Return [X, Y] of the center of cell containing provided text 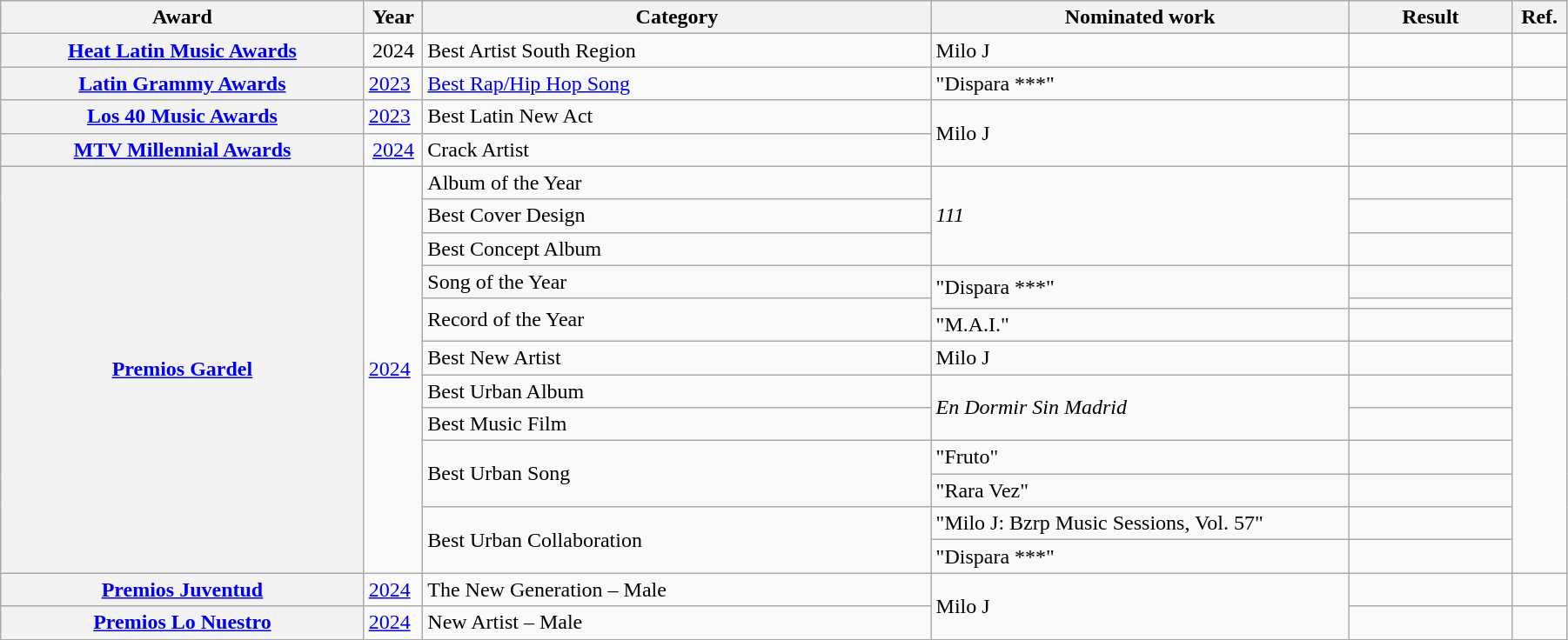
Best Urban Collaboration [677, 540]
Best New Artist [677, 357]
Premios Juventud [183, 590]
Best Rap/Hip Hop Song [677, 83]
Best Latin New Act [677, 117]
Category [677, 17]
Nominated work [1140, 17]
Premios Gardel [183, 370]
Ref. [1540, 17]
"M.A.I." [1140, 324]
Best Urban Album [677, 390]
Song of the Year [677, 282]
Year [393, 17]
Best Urban Song [677, 474]
"Milo J: Bzrp Music Sessions, Vol. 57" [1140, 523]
Record of the Year [677, 320]
En Dormir Sin Madrid [1140, 407]
111 [1140, 216]
Result [1431, 17]
Best Music Film [677, 424]
Award [183, 17]
"Fruto" [1140, 457]
New Artist – Male [677, 623]
Best Concept Album [677, 249]
Latin Grammy Awards [183, 83]
Premios Lo Nuestro [183, 623]
The New Generation – Male [677, 590]
Best Cover Design [677, 216]
Heat Latin Music Awards [183, 50]
Los 40 Music Awards [183, 117]
"Rara Vez" [1140, 490]
MTV Millennial Awards [183, 150]
Best Artist South Region [677, 50]
Album of the Year [677, 183]
Crack Artist [677, 150]
